Return [X, Y] of the center of cell containing provided text 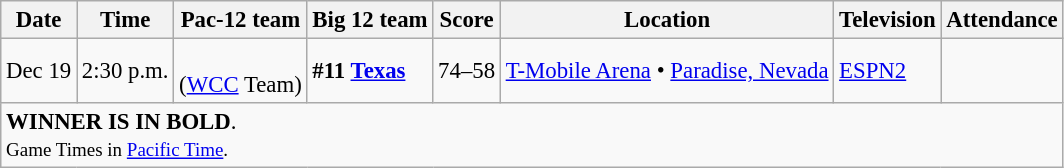
Pac-12 team [240, 20]
Attendance [1002, 20]
(WCC Team) [240, 72]
ESPN2 [888, 72]
#11 Texas [370, 72]
Television [888, 20]
WINNER IS IN BOLD.Game Times in Pacific Time. [532, 136]
Time [124, 20]
Date [39, 20]
Location [666, 20]
2:30 p.m. [124, 72]
T-Mobile Arena • Paradise, Nevada [666, 72]
Score [467, 20]
Big 12 team [370, 20]
Dec 19 [39, 72]
74–58 [467, 72]
